Return the (x, y) coordinate for the center point of the cell that contains the specified text.  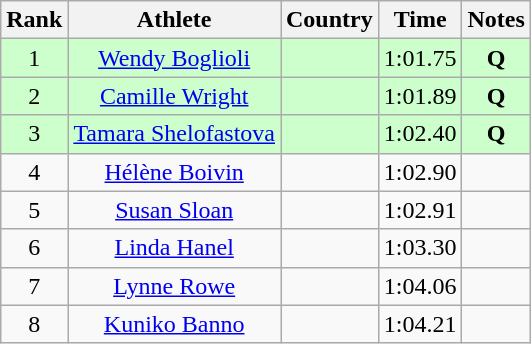
Hélène Boivin (174, 172)
Rank (34, 20)
8 (34, 324)
Country (329, 20)
1:02.91 (420, 210)
Tamara Shelofastova (174, 134)
6 (34, 248)
Athlete (174, 20)
1 (34, 58)
Time (420, 20)
Wendy Boglioli (174, 58)
Camille Wright (174, 96)
5 (34, 210)
4 (34, 172)
1:04.21 (420, 324)
1:04.06 (420, 286)
1:01.75 (420, 58)
Notes (496, 20)
3 (34, 134)
1:01.89 (420, 96)
Susan Sloan (174, 210)
7 (34, 286)
1:03.30 (420, 248)
Lynne Rowe (174, 286)
2 (34, 96)
Kuniko Banno (174, 324)
1:02.90 (420, 172)
Linda Hanel (174, 248)
1:02.40 (420, 134)
